Return (x, y) of the center of cell containing provided text 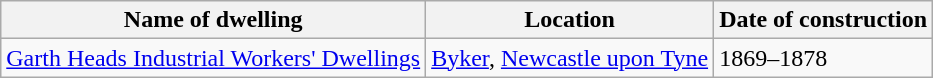
Name of dwelling (214, 20)
Date of construction (824, 20)
Byker, Newcastle upon Tyne (570, 58)
1869–1878 (824, 58)
Location (570, 20)
Garth Heads Industrial Workers' Dwellings (214, 58)
